Extract the [X, Y] coordinate from the center of the cell holding the provided text.  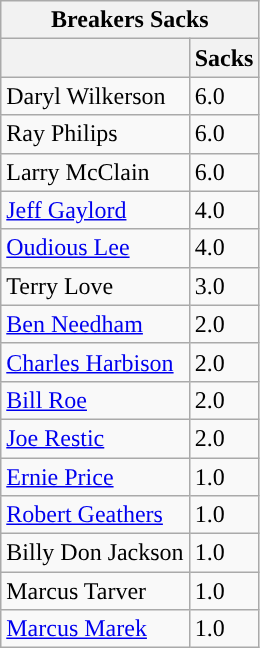
Joe Restic [95, 438]
Sacks [224, 58]
Ben Needham [95, 324]
Marcus Tarver [95, 591]
3.0 [224, 286]
Terry Love [95, 286]
Robert Geathers [95, 515]
Ernie Price [95, 477]
Charles Harbison [95, 362]
Billy Don Jackson [95, 553]
Bill Roe [95, 400]
Ray Philips [95, 134]
Marcus Marek [95, 629]
Oudious Lee [95, 248]
Breakers Sacks [130, 20]
Daryl Wilkerson [95, 96]
Jeff Gaylord [95, 210]
Larry McClain [95, 172]
